Find where the given text appears and provide that cell's center as [x, y] coordinate. 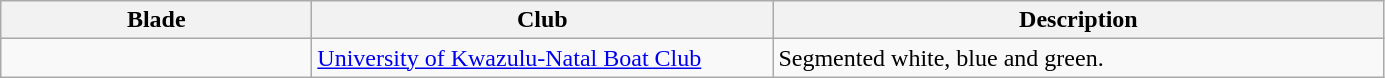
Blade [156, 20]
Description [1078, 20]
University of Kwazulu-Natal Boat Club [542, 58]
Segmented white, blue and green. [1078, 58]
Club [542, 20]
